Detect which cell encompasses the target text, then output its (X, Y) center coordinate. 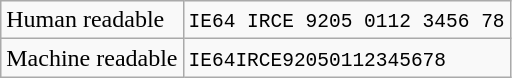
IE64 IRCE 9205 0112 3456 78 (346, 20)
Machine readable (92, 58)
Human readable (92, 20)
IE64IRCE92050112345678 (346, 58)
